Return the (x, y) coordinate for the center point of the cell that contains the specified text.  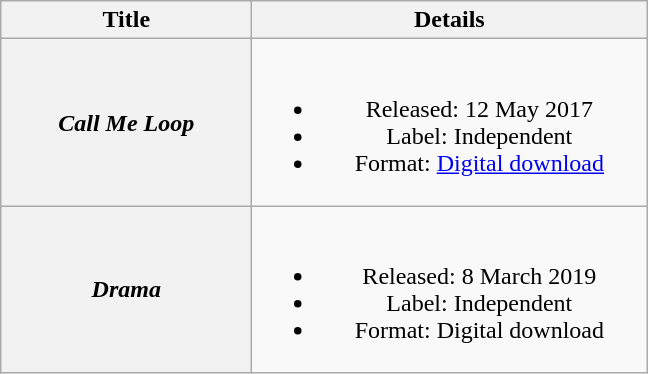
Title (126, 20)
Released: 8 March 2019Label: IndependentFormat: Digital download (450, 290)
Drama (126, 290)
Released: 12 May 2017Label: IndependentFormat: Digital download (450, 122)
Details (450, 20)
Call Me Loop (126, 122)
